Identify which cell holds the provided text, then report its [x, y] central coordinate. 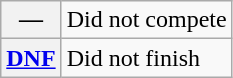
DNF [31, 58]
Did not finish [146, 58]
Did not compete [146, 20]
— [31, 20]
